Identify which cell holds the provided text, then report its (X, Y) central coordinate. 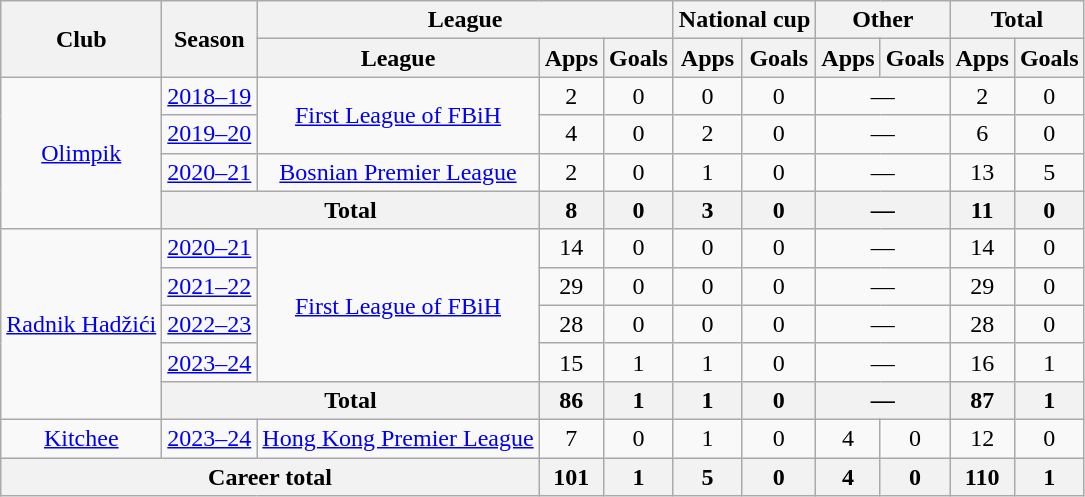
15 (571, 362)
2018–19 (210, 96)
2021–22 (210, 286)
7 (571, 438)
2019–20 (210, 134)
110 (982, 477)
Kitchee (82, 438)
8 (571, 210)
101 (571, 477)
11 (982, 210)
6 (982, 134)
Club (82, 39)
13 (982, 172)
Other (883, 20)
Radnik Hadžići (82, 324)
National cup (744, 20)
86 (571, 400)
16 (982, 362)
Hong Kong Premier League (398, 438)
3 (707, 210)
Career total (270, 477)
Season (210, 39)
2022–23 (210, 324)
12 (982, 438)
87 (982, 400)
Bosnian Premier League (398, 172)
Olimpik (82, 153)
